Extract the [x, y] coordinate from the center of the cell holding the provided text.  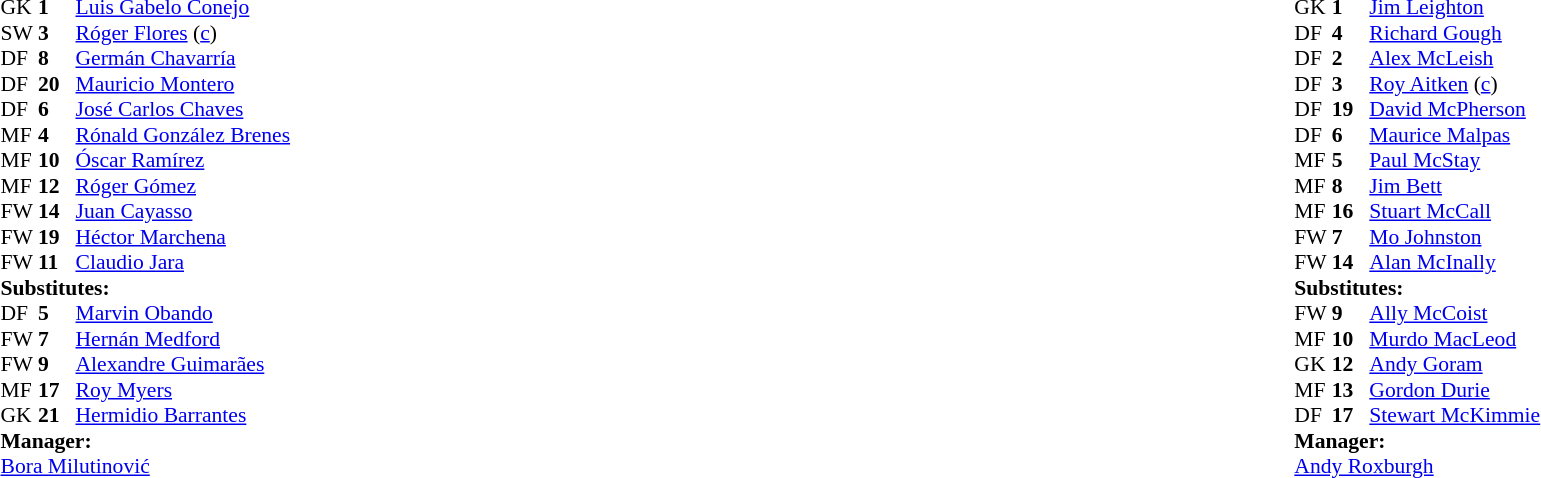
Mo Johnston [1454, 237]
Alex McLeish [1454, 59]
11 [57, 263]
Alexandre Guimarães [184, 365]
20 [57, 84]
21 [57, 415]
Róger Gómez [184, 186]
Germán Chavarría [184, 59]
David McPherson [1454, 109]
16 [1351, 211]
Ally McCoist [1454, 313]
Claudio Jara [184, 263]
2 [1351, 59]
Marvin Obando [184, 313]
Maurice Malpas [1454, 135]
Roy Aitken (c) [1454, 84]
Juan Cayasso [184, 211]
Alan McInally [1454, 263]
Jim Bett [1454, 186]
Murdo MacLeod [1454, 339]
Roy Myers [184, 390]
Paul McStay [1454, 161]
13 [1351, 390]
Andy Goram [1454, 365]
Óscar Ramírez [184, 161]
José Carlos Chaves [184, 109]
Róger Flores (c) [184, 33]
Rónald González Brenes [184, 135]
Hermidio Barrantes [184, 415]
Stuart McCall [1454, 211]
SW [19, 33]
Héctor Marchena [184, 237]
Mauricio Montero [184, 84]
Hernán Medford [184, 339]
Stewart McKimmie [1454, 415]
Gordon Durie [1454, 390]
Richard Gough [1454, 33]
